From the cell containing the given text, extract its center point as (X, Y) coordinate. 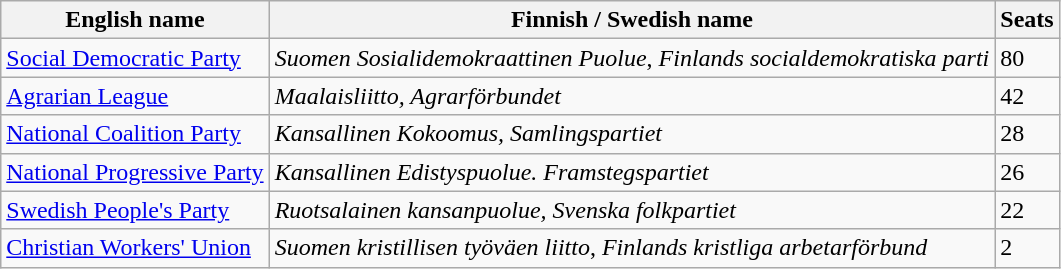
Kansallinen Kokoomus, Samlingspartiet (632, 134)
26 (1027, 172)
Agrarian League (135, 96)
42 (1027, 96)
Christian Workers' Union (135, 248)
80 (1027, 58)
Suomen Sosialidemokraattinen Puolue, Finlands socialdemokratiska parti (632, 58)
28 (1027, 134)
22 (1027, 210)
Ruotsalainen kansanpuolue, Svenska folkpartiet (632, 210)
National Coalition Party (135, 134)
Kansallinen Edistyspuolue. Framstegspartiet (632, 172)
National Progressive Party (135, 172)
2 (1027, 248)
Swedish People's Party (135, 210)
Seats (1027, 20)
Suomen kristillisen työväen liitto, Finlands kristliga arbetarförbund (632, 248)
Maalaisliitto, Agrarförbundet (632, 96)
English name (135, 20)
Finnish / Swedish name (632, 20)
Social Democratic Party (135, 58)
